For the text-containing cell, return its midpoint in (X, Y) coordinate format. 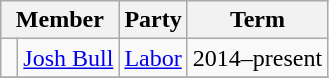
Josh Bull (68, 58)
Party (153, 20)
Term (257, 20)
Member (60, 20)
2014–present (257, 58)
Labor (153, 58)
